Determine the [x, y] coordinate at the center of the cell enclosing the given text.  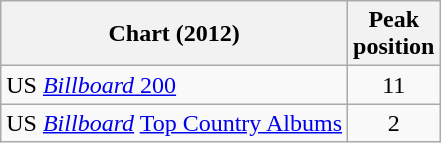
Peakposition [394, 34]
US Billboard Top Country Albums [174, 123]
2 [394, 123]
Chart (2012) [174, 34]
US Billboard 200 [174, 85]
11 [394, 85]
